Detect which cell encompasses the target text, then output its [X, Y] center coordinate. 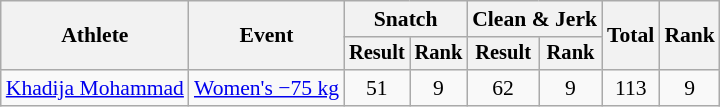
Event [266, 36]
Khadija Mohammad [95, 88]
51 [377, 88]
Snatch [406, 19]
113 [630, 88]
62 [503, 88]
Women's −75 kg [266, 88]
Total [630, 36]
Athlete [95, 36]
Clean & Jerk [534, 19]
